Locate the cell with the specified text and output its (X, Y) center coordinate. 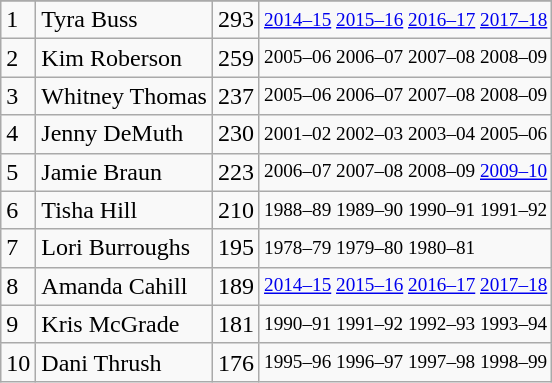
Tyra Buss (124, 20)
2 (18, 58)
5 (18, 172)
1995–96 1996–97 1997–98 1998–99 (405, 362)
Kim Roberson (124, 58)
2001–02 2002–03 2003–04 2005–06 (405, 134)
176 (236, 362)
Whitney Thomas (124, 96)
Kris McGrade (124, 324)
8 (18, 286)
Jenny DeMuth (124, 134)
4 (18, 134)
237 (236, 96)
210 (236, 210)
10 (18, 362)
Amanda Cahill (124, 286)
2006–07 2007–08 2008–09 2009–10 (405, 172)
1 (18, 20)
Lori Burroughs (124, 248)
7 (18, 248)
230 (236, 134)
9 (18, 324)
3 (18, 96)
181 (236, 324)
189 (236, 286)
293 (236, 20)
1988–89 1989–90 1990–91 1991–92 (405, 210)
Dani Thrush (124, 362)
Tisha Hill (124, 210)
6 (18, 210)
1978–79 1979–80 1980–81 (405, 248)
Jamie Braun (124, 172)
223 (236, 172)
259 (236, 58)
1990–91 1991–92 1992–93 1993–94 (405, 324)
195 (236, 248)
